For the text-containing cell, return its midpoint in [X, Y] coordinate format. 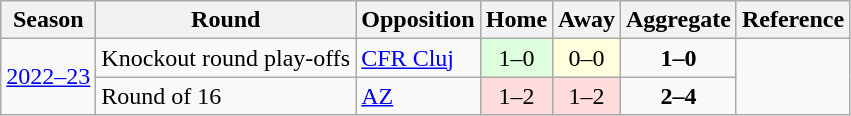
2–4 [679, 96]
Season [48, 20]
Round of 16 [226, 96]
Away [587, 20]
2022–23 [48, 77]
Reference [792, 20]
Home [516, 20]
Knockout round play-offs [226, 58]
Round [226, 20]
0–0 [587, 58]
CFR Cluj [418, 58]
Opposition [418, 20]
AZ [418, 96]
Aggregate [679, 20]
